Capture the cell that displays the provided text and extract its (X, Y) central coordinate. 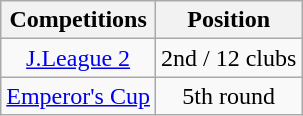
Position (228, 20)
5th round (228, 96)
2nd / 12 clubs (228, 58)
Emperor's Cup (78, 96)
J.League 2 (78, 58)
Competitions (78, 20)
